For the text-containing cell, return its midpoint in (x, y) coordinate format. 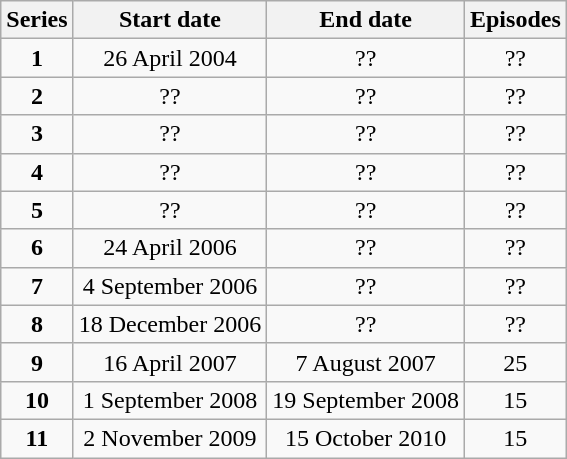
15 October 2010 (366, 438)
7 (37, 286)
Start date (170, 20)
2 November 2009 (170, 438)
1 (37, 58)
7 August 2007 (366, 362)
5 (37, 210)
19 September 2008 (366, 400)
16 April 2007 (170, 362)
8 (37, 324)
4 September 2006 (170, 286)
9 (37, 362)
4 (37, 172)
24 April 2006 (170, 248)
18 December 2006 (170, 324)
Episodes (515, 20)
11 (37, 438)
End date (366, 20)
Series (37, 20)
2 (37, 96)
26 April 2004 (170, 58)
6 (37, 248)
10 (37, 400)
1 September 2008 (170, 400)
25 (515, 362)
3 (37, 134)
